Find where the given text appears and provide that cell's center as [x, y] coordinate. 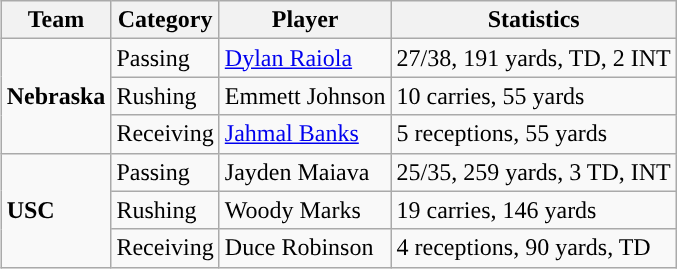
Jayden Maiava [305, 172]
Duce Robinson [305, 248]
27/38, 191 yards, TD, 2 INT [534, 58]
19 carries, 146 yards [534, 210]
Statistics [534, 20]
Team [56, 20]
10 carries, 55 yards [534, 96]
Emmett Johnson [305, 96]
Player [305, 20]
Woody Marks [305, 210]
4 receptions, 90 yards, TD [534, 248]
Category [165, 20]
Nebraska [56, 96]
25/35, 259 yards, 3 TD, INT [534, 172]
Jahmal Banks [305, 134]
5 receptions, 55 yards [534, 134]
Dylan Raiola [305, 58]
USC [56, 210]
